Scan for the cell matching the given text and deliver its [x, y] coordinate at center. 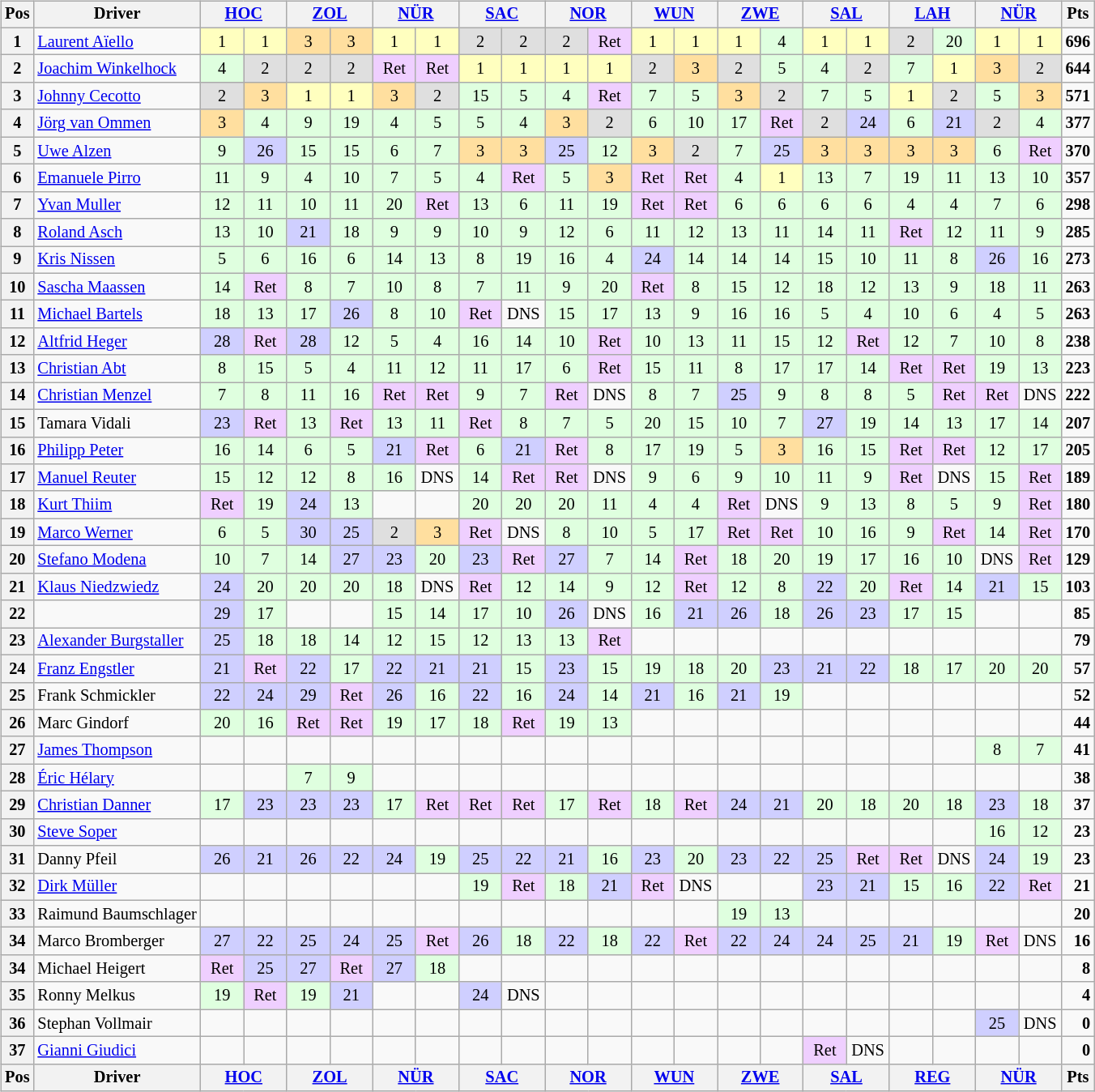
238 [1078, 342]
44 [1078, 723]
571 [1078, 96]
Christian Menzel [117, 396]
273 [1078, 260]
Christian Abt [117, 369]
Steve Soper [117, 832]
38 [1078, 778]
Christian Danner [117, 805]
129 [1078, 560]
Jörg van Ommen [117, 123]
Philipp Peter [117, 450]
644 [1078, 69]
180 [1078, 505]
370 [1078, 151]
Alexander Burgstaller [117, 642]
377 [1078, 123]
Kris Nissen [117, 260]
357 [1078, 178]
Marc Gindorf [117, 723]
298 [1078, 205]
32 [17, 887]
Gianni Giudici [117, 1051]
170 [1078, 532]
Franz Engstler [117, 668]
Frank Schmickler [117, 696]
36 [17, 1023]
Tamara Vidali [117, 423]
222 [1078, 396]
207 [1078, 423]
85 [1078, 614]
Stefano Modena [117, 560]
REG [932, 1077]
189 [1078, 478]
33 [17, 914]
57 [1078, 668]
Laurent Aïello [117, 41]
Roland Asch [117, 232]
Yvan Muller [117, 205]
31 [17, 860]
Emanuele Pirro [117, 178]
285 [1078, 232]
Michael Heigert [117, 969]
Raimund Baumschlager [117, 914]
79 [1078, 642]
Marco Bromberger [117, 941]
Manuel Reuter [117, 478]
35 [17, 996]
Kurt Thiim [117, 505]
James Thompson [117, 750]
Ronny Melkus [117, 996]
Michael Bartels [117, 314]
Altfrid Heger [117, 342]
52 [1078, 696]
103 [1078, 587]
223 [1078, 369]
Dirk Müller [117, 887]
Stephan Vollmair [117, 1023]
Johnny Cecotto [117, 96]
Uwe Alzen [117, 151]
Éric Hélary [117, 778]
41 [1078, 750]
Marco Werner [117, 532]
Klaus Niedzwiedz [117, 587]
696 [1078, 41]
205 [1078, 450]
Sascha Maassen [117, 287]
LAH [932, 15]
Danny Pfeil [117, 860]
Joachim Winkelhock [117, 69]
